Return (x, y) of the center of cell containing provided text 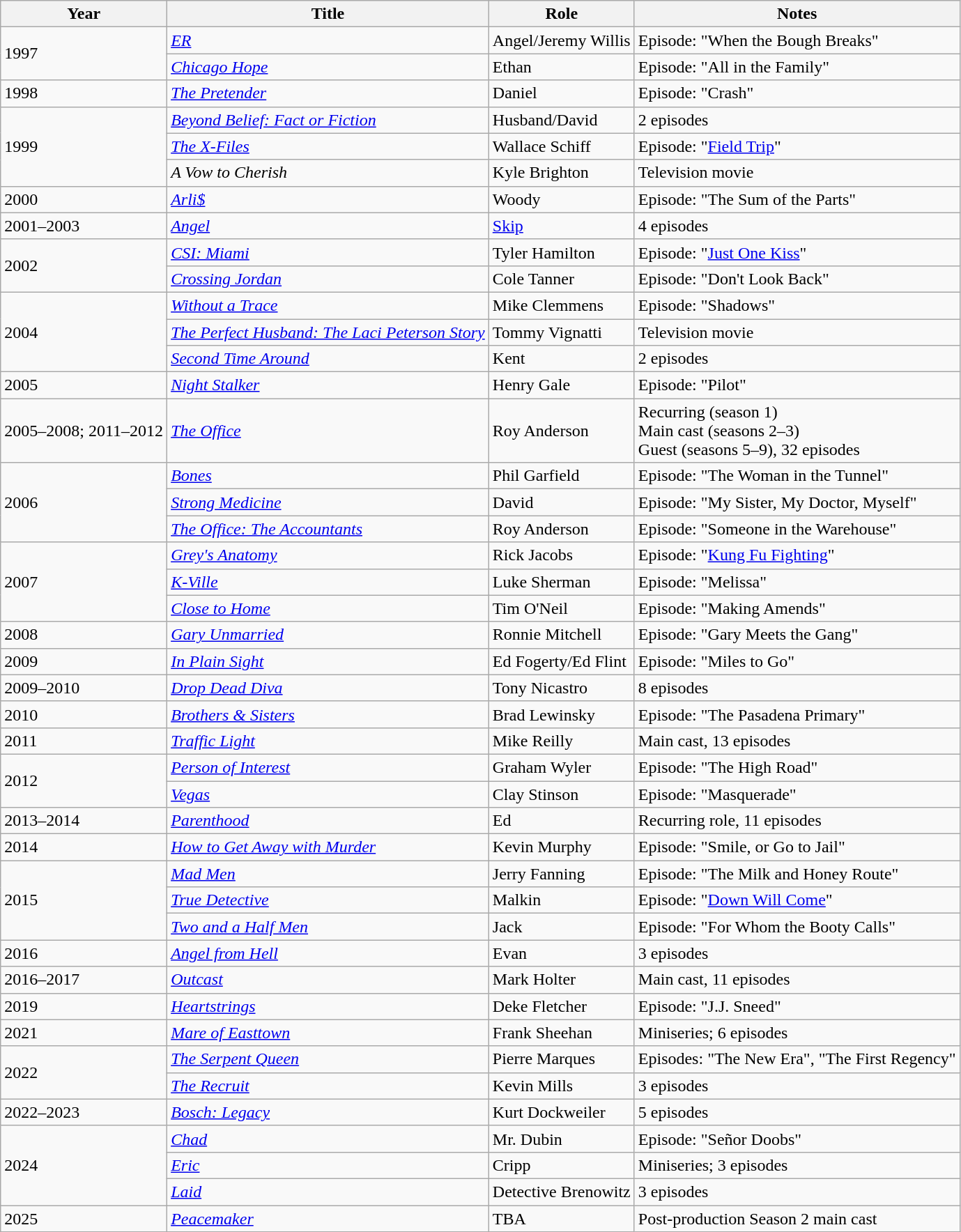
K-Ville (328, 582)
A Vow to Cherish (328, 173)
1997 (84, 54)
8 episodes (797, 688)
Strong Medicine (328, 502)
Chad (328, 1139)
5 episodes (797, 1112)
Henry Gale (562, 385)
Title (328, 14)
Mike Clemmens (562, 305)
Graham Wyler (562, 767)
4 episodes (797, 226)
Role (562, 14)
The Serpent Queen (328, 1059)
Jack (562, 927)
Rick Jacobs (562, 555)
Heartstrings (328, 1006)
1998 (84, 93)
Kurt Dockweiler (562, 1112)
2021 (84, 1033)
David (562, 502)
Tommy Vignatti (562, 332)
Cole Tanner (562, 279)
Episode: "Shadows" (797, 305)
Peacemaker (328, 1219)
The Office: The Accountants (328, 529)
2016 (84, 953)
Episode: "The Pasadena Primary" (797, 714)
Episode: "Making Amends" (797, 608)
2007 (84, 582)
Episode: "All in the Family" (797, 67)
In Plain Sight (328, 661)
Kevin Murphy (562, 847)
Mark Holter (562, 980)
Mr. Dubin (562, 1139)
Daniel (562, 93)
Deke Fletcher (562, 1006)
Grey's Anatomy (328, 555)
Episode: "Crash" (797, 93)
Second Time Around (328, 359)
Husband/David (562, 120)
2019 (84, 1006)
Episode: "The Woman in the Tunnel" (797, 476)
Ed Fogerty/Ed Flint (562, 661)
Episode: "The Milk and Honey Route" (797, 874)
Vegas (328, 794)
2013–2014 (84, 821)
Gary Unmarried (328, 635)
2002 (84, 265)
Episode: "Just One Kiss" (797, 252)
Phil Garfield (562, 476)
Kevin Mills (562, 1086)
Tyler Hamilton (562, 252)
Miniseries; 6 episodes (797, 1033)
Notes (797, 14)
The Recruit (328, 1086)
Chicago Hope (328, 67)
TBA (562, 1219)
Angel/Jeremy Willis (562, 40)
Wallace Schiff (562, 146)
Mare of Easttown (328, 1033)
2008 (84, 635)
Episode: "Pilot" (797, 385)
Clay Stinson (562, 794)
2016–2017 (84, 980)
Episode: "Someone in the Warehouse" (797, 529)
Episode: "Don't Look Back" (797, 279)
Year (84, 14)
2009 (84, 661)
Episode: "The Sum of the Parts" (797, 199)
Kent (562, 359)
Recurring (season 1)Main cast (seasons 2–3)Guest (seasons 5–9), 32 episodes (797, 431)
Person of Interest (328, 767)
Drop Dead Diva (328, 688)
1999 (84, 146)
CSI: Miami (328, 252)
The Office (328, 431)
Cripp (562, 1165)
Mad Men (328, 874)
2011 (84, 741)
Episode: "Kung Fu Fighting" (797, 555)
Angel (328, 226)
Ed (562, 821)
Miniseries; 3 episodes (797, 1165)
Angel from Hell (328, 953)
The X-Files (328, 146)
Skip (562, 226)
Detective Brenowitz (562, 1192)
The Perfect Husband: The Laci Peterson Story (328, 332)
Arli$ (328, 199)
Episode: "J.J. Sneed" (797, 1006)
Tim O'Neil (562, 608)
Jerry Fanning (562, 874)
2015 (84, 900)
Close to Home (328, 608)
2001–2003 (84, 226)
Evan (562, 953)
Ronnie Mitchell (562, 635)
Brothers & Sisters (328, 714)
Two and a Half Men (328, 927)
Brad Lewinsky (562, 714)
Episode: "Down Will Come" (797, 900)
2014 (84, 847)
Episodes: "The New Era", "The First Regency" (797, 1059)
2012 (84, 780)
2022 (84, 1072)
Episode: "For Whom the Booty Calls" (797, 927)
True Detective (328, 900)
Ethan (562, 67)
Crossing Jordan (328, 279)
Episode: "Field Trip" (797, 146)
2022–2023 (84, 1112)
2005 (84, 385)
2000 (84, 199)
Episode: "Gary Meets the Gang" (797, 635)
Without a Trace (328, 305)
Tony Nicastro (562, 688)
Parenthood (328, 821)
Post-production Season 2 main cast (797, 1219)
Eric (328, 1165)
Episode: "My Sister, My Doctor, Myself" (797, 502)
Luke Sherman (562, 582)
Bones (328, 476)
Episode: "Masquerade" (797, 794)
Woody (562, 199)
Frank Sheehan (562, 1033)
2005–2008; 2011–2012 (84, 431)
Bosch: Legacy (328, 1112)
2006 (84, 502)
Beyond Belief: Fact or Fiction (328, 120)
2004 (84, 332)
2009–2010 (84, 688)
ER (328, 40)
Main cast, 13 episodes (797, 741)
Episode: "Smile, or Go to Jail" (797, 847)
Episode: "Miles to Go" (797, 661)
Outcast (328, 980)
Pierre Marques (562, 1059)
Episode: "Melissa" (797, 582)
2010 (84, 714)
The Pretender (328, 93)
Kyle Brighton (562, 173)
Main cast, 11 episodes (797, 980)
Mike Reilly (562, 741)
Night Stalker (328, 385)
Recurring role, 11 episodes (797, 821)
2024 (84, 1165)
How to Get Away with Murder (328, 847)
Laid (328, 1192)
Episode: "Señor Doobs" (797, 1139)
Episode: "When the Bough Breaks" (797, 40)
Episode: "The High Road" (797, 767)
Traffic Light (328, 741)
2025 (84, 1219)
Malkin (562, 900)
